Search for the cell housing the specified text and yield its [x, y] center coordinate. 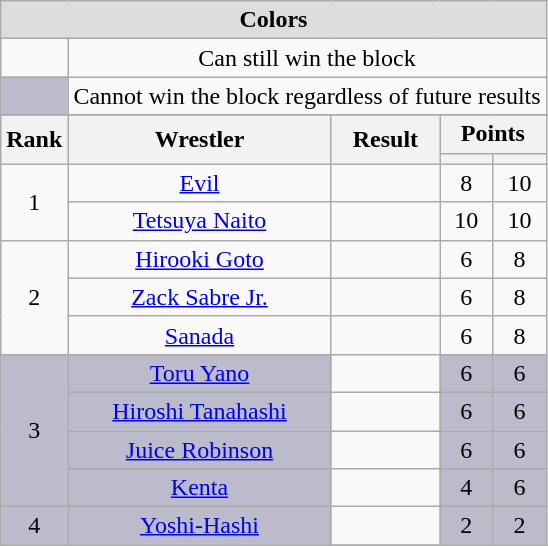
Points [494, 134]
Zack Sabre Jr. [200, 297]
Yoshi-Hashi [200, 526]
Hirooki Goto [200, 259]
Evil [200, 183]
Sanada [200, 335]
Tetsuya Naito [200, 221]
Hiroshi Tanahashi [200, 411]
Result [385, 140]
Cannot win the block regardless of future results [307, 96]
Can still win the block [307, 58]
Rank [34, 140]
Juice Robinson [200, 449]
Kenta [200, 488]
Wrestler [200, 140]
Colors [274, 20]
3 [34, 430]
Toru Yano [200, 373]
1 [34, 202]
